Detect which cell encompasses the target text, then output its (x, y) center coordinate. 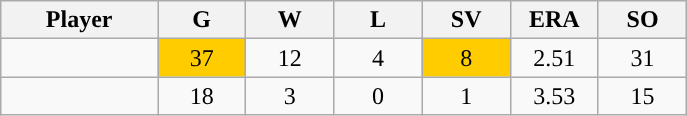
W (290, 20)
3 (290, 96)
1 (466, 96)
37 (202, 58)
12 (290, 58)
Player (80, 20)
ERA (554, 20)
G (202, 20)
SO (642, 20)
15 (642, 96)
2.51 (554, 58)
3.53 (554, 96)
0 (378, 96)
8 (466, 58)
SV (466, 20)
18 (202, 96)
L (378, 20)
31 (642, 58)
4 (378, 58)
